Output the (x, y) coordinate of the center of the cell containing the given text.  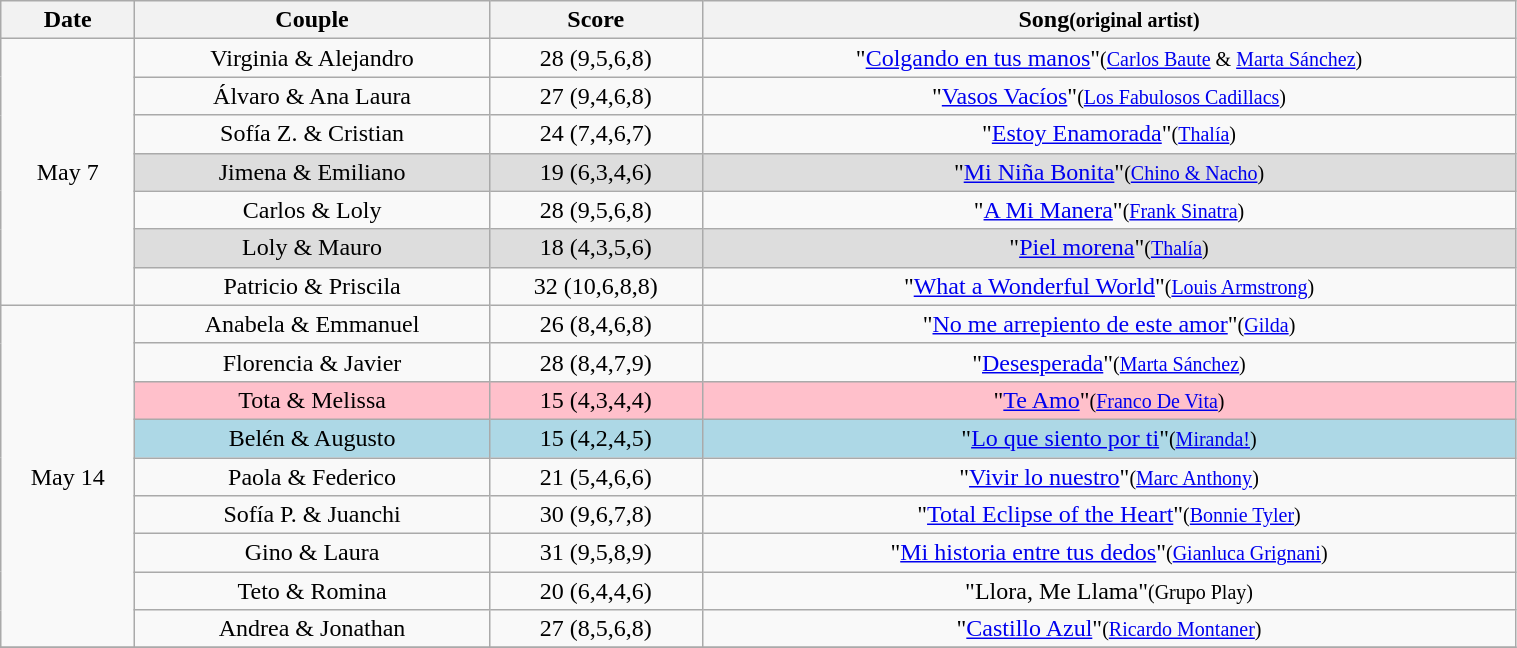
27 (8,5,6,8) (596, 629)
Loly & Mauro (312, 248)
"Castillo Azul"(Ricardo Montaner) (1109, 629)
May 7 (68, 172)
Jimena & Emiliano (312, 172)
"Mi Niña Bonita"(Chino & Nacho) (1109, 172)
Song(original artist) (1109, 20)
32 (10,6,8,8) (596, 286)
Carlos & Loly (312, 210)
Andrea & Jonathan (312, 629)
Belén & Augusto (312, 438)
May 14 (68, 476)
28 (8,4,7,9) (596, 362)
"Estoy Enamorada"(Thalía) (1109, 134)
19 (6,3,4,6) (596, 172)
Paola & Federico (312, 477)
"Vasos Vacíos"(Los Fabulosos Cadillacs) (1109, 96)
"Piel morena"(Thalía) (1109, 248)
26 (8,4,6,8) (596, 324)
Anabela & Emmanuel (312, 324)
"No me arrepiento de este amor"(Gilda) (1109, 324)
Couple (312, 20)
Virginia & Alejandro (312, 58)
Sofía Z. & Cristian (312, 134)
Álvaro & Ana Laura (312, 96)
30 (9,6,7,8) (596, 515)
15 (4,2,4,5) (596, 438)
31 (9,5,8,9) (596, 553)
Tota & Melissa (312, 400)
"Total Eclipse of the Heart"(Bonnie Tyler) (1109, 515)
"A Mi Manera"(Frank Sinatra) (1109, 210)
20 (6,4,4,6) (596, 591)
24 (7,4,6,7) (596, 134)
"What a Wonderful World"(Louis Armstrong) (1109, 286)
"Llora, Me Llama"(Grupo Play) (1109, 591)
Patricio & Priscila (312, 286)
Date (68, 20)
"Lo que siento por ti"(Miranda!) (1109, 438)
21 (5,4,6,6) (596, 477)
Florencia & Javier (312, 362)
"Vivir lo nuestro"(Marc Anthony) (1109, 477)
"Desesperada"(Marta Sánchez) (1109, 362)
"Mi historia entre tus dedos"(Gianluca Grignani) (1109, 553)
Gino & Laura (312, 553)
Score (596, 20)
Sofía P. & Juanchi (312, 515)
15 (4,3,4,4) (596, 400)
27 (9,4,6,8) (596, 96)
"Colgando en tus manos"(Carlos Baute & Marta Sánchez) (1109, 58)
18 (4,3,5,6) (596, 248)
"Te Amo"(Franco De Vita) (1109, 400)
Teto & Romina (312, 591)
